For the text-containing cell, return its midpoint in (X, Y) coordinate format. 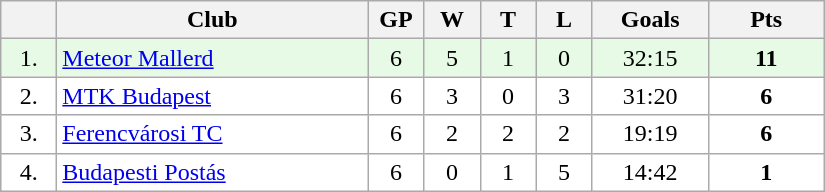
GP (396, 20)
1. (29, 58)
Meteor Mallerd (212, 58)
T (508, 20)
Ferencvárosi TC (212, 134)
L (564, 20)
Club (212, 20)
Pts (766, 20)
32:15 (650, 58)
2. (29, 96)
14:42 (650, 172)
31:20 (650, 96)
MTK Budapest (212, 96)
19:19 (650, 134)
W (452, 20)
Goals (650, 20)
11 (766, 58)
3. (29, 134)
4. (29, 172)
Budapesti Postás (212, 172)
